From the cell containing the given text, extract its center point as (x, y) coordinate. 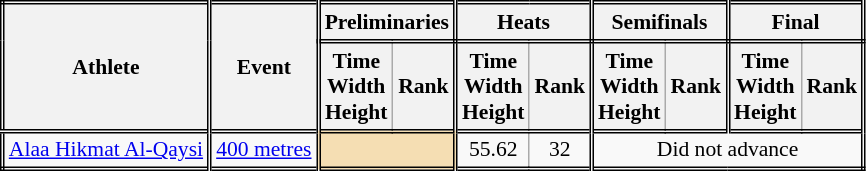
Alaa Hikmat Al-Qaysi (106, 150)
Heats (523, 22)
55.62 (492, 150)
Preliminaries (386, 22)
Did not advance (728, 150)
Semifinals (660, 22)
Event (264, 67)
Final (796, 22)
32 (560, 150)
Athlete (106, 67)
400 metres (264, 150)
